From the cell containing the given text, extract its center point as (X, Y) coordinate. 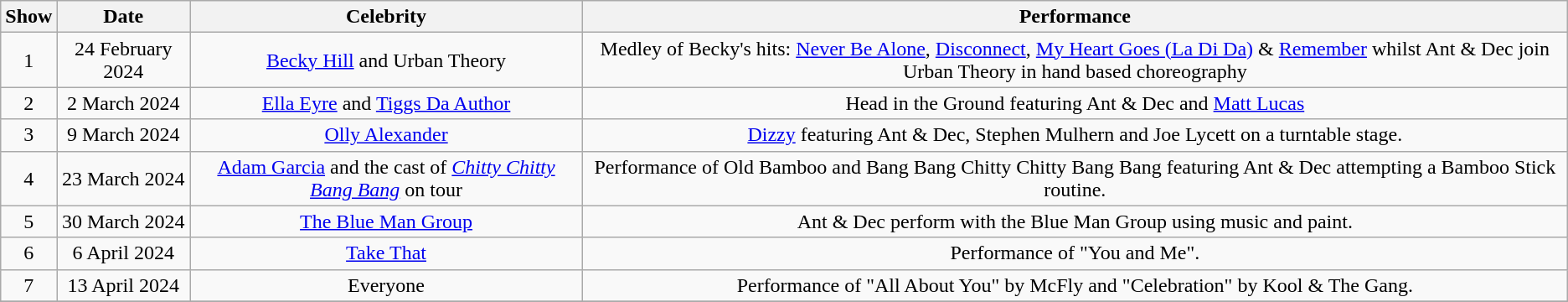
7 (28, 285)
Everyone (387, 285)
Dizzy featuring Ant & Dec, Stephen Mulhern and Joe Lycett on a turntable stage. (1075, 135)
9 March 2024 (124, 135)
Take That (387, 253)
30 March 2024 (124, 221)
Performance of Old Bamboo and Bang Bang Chitty Chitty Bang Bang featuring Ant & Dec attempting a Bamboo Stick routine. (1075, 178)
5 (28, 221)
24 February 2024 (124, 60)
Ella Eyre and Tiggs Da Author (387, 103)
Medley of Becky's hits: Never Be Alone, Disconnect, My Heart Goes (La Di Da) & Remember whilst Ant & Dec join Urban Theory in hand based choreography (1075, 60)
Head in the Ground featuring Ant & Dec and Matt Lucas (1075, 103)
Celebrity (387, 17)
Performance of "All About You" by McFly and "Celebration" by Kool & The Gang. (1075, 285)
23 March 2024 (124, 178)
Performance of "You and Me". (1075, 253)
The Blue Man Group (387, 221)
Date (124, 17)
2 (28, 103)
1 (28, 60)
3 (28, 135)
2 March 2024 (124, 103)
13 April 2024 (124, 285)
6 (28, 253)
6 April 2024 (124, 253)
Show (28, 17)
Olly Alexander (387, 135)
Adam Garcia and the cast of Chitty Chitty Bang Bang on tour (387, 178)
4 (28, 178)
Becky Hill and Urban Theory (387, 60)
Ant & Dec perform with the Blue Man Group using music and paint. (1075, 221)
Performance (1075, 17)
